Determine the (X, Y) coordinate at the center of the cell enclosing the given text.  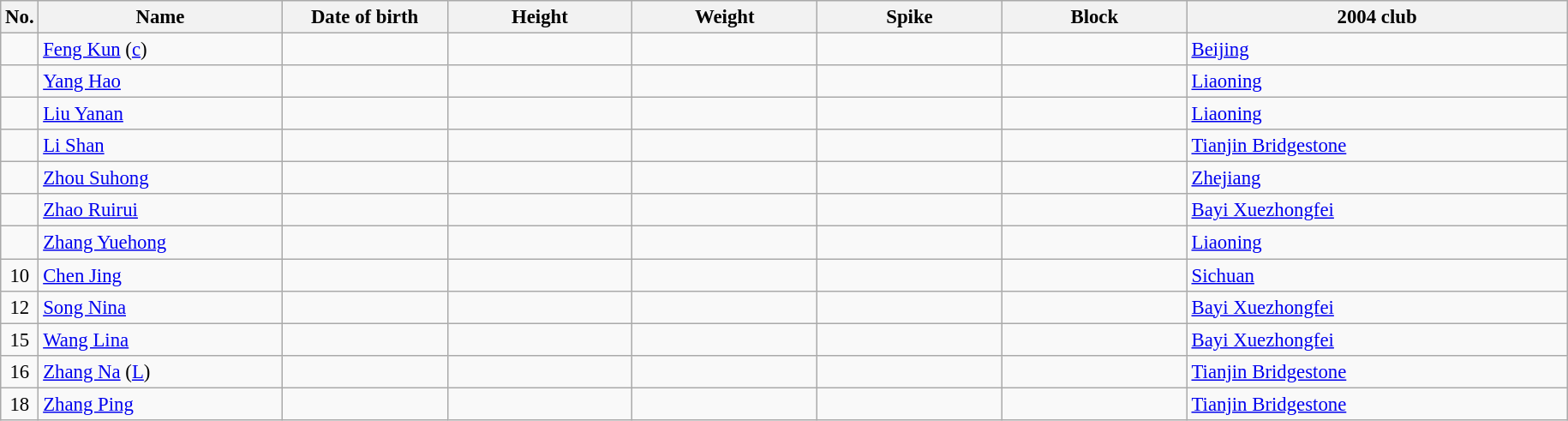
Height (540, 17)
Wang Lina (160, 340)
Yang Hao (160, 81)
Zhang Ping (160, 404)
No. (20, 17)
Spike (910, 17)
Li Shan (160, 146)
2004 club (1377, 17)
Feng Kun (c) (160, 50)
Weight (725, 17)
Song Nina (160, 307)
Sichuan (1377, 275)
16 (20, 371)
Zhou Suhong (160, 178)
Beijing (1377, 50)
Liu Yanan (160, 114)
Block (1094, 17)
Chen Jing (160, 275)
15 (20, 340)
Zhang Na (L) (160, 371)
Name (160, 17)
12 (20, 307)
Zhejiang (1377, 178)
18 (20, 404)
Date of birth (365, 17)
Zhang Yuehong (160, 243)
Zhao Ruirui (160, 210)
10 (20, 275)
